Return [x, y] of the center of cell containing provided text 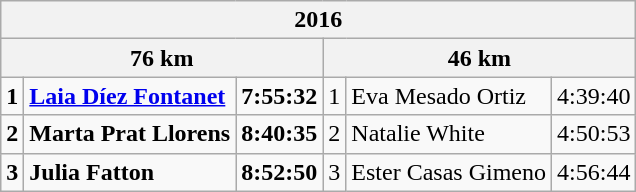
Eva Mesado Ortiz [449, 96]
8:40:35 [280, 134]
76 km [162, 58]
Julia Fatton [130, 172]
Laia Díez Fontanet [130, 96]
Natalie White [449, 134]
4:50:53 [594, 134]
Marta Prat Llorens [130, 134]
2016 [318, 20]
4:56:44 [594, 172]
46 km [480, 58]
7:55:32 [280, 96]
8:52:50 [280, 172]
4:39:40 [594, 96]
Ester Casas Gimeno [449, 172]
